From the cell containing the given text, extract its center point as (X, Y) coordinate. 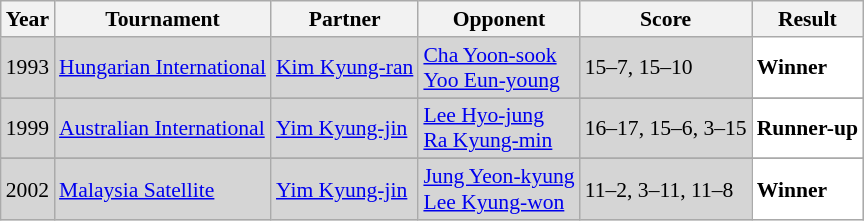
Runner-up (808, 128)
Score (666, 19)
Malaysia Satellite (162, 190)
Partner (344, 19)
1993 (28, 68)
Opponent (498, 19)
Result (808, 19)
11–2, 3–11, 11–8 (666, 190)
1999 (28, 128)
16–17, 15–6, 3–15 (666, 128)
Cha Yoon-sook Yoo Eun-young (498, 68)
Australian International (162, 128)
2002 (28, 190)
Tournament (162, 19)
Jung Yeon-kyung Lee Kyung-won (498, 190)
Kim Kyung-ran (344, 68)
Lee Hyo-jung Ra Kyung-min (498, 128)
15–7, 15–10 (666, 68)
Hungarian International (162, 68)
Year (28, 19)
